Pinpoint the cell where the given text exists, returning its (x, y) midpoint coordinate. 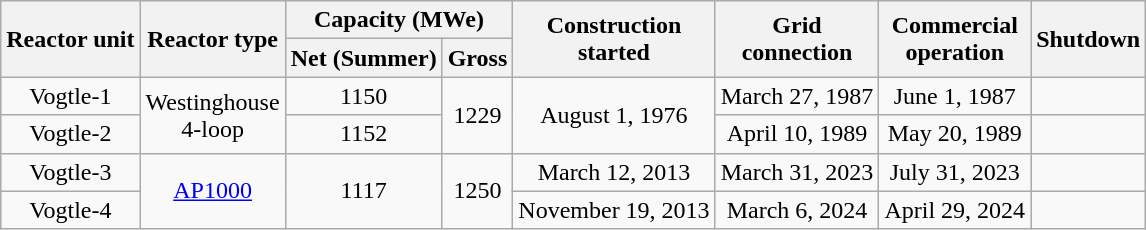
April 10, 1989 (797, 134)
November 19, 2013 (614, 210)
Vogtle-1 (70, 96)
Constructionstarted (614, 39)
1250 (478, 191)
Gross (478, 58)
1152 (364, 134)
Net (Summer) (364, 58)
April 29, 2024 (955, 210)
Vogtle-2 (70, 134)
Commercialoperation (955, 39)
AP1000 (212, 191)
1229 (478, 115)
Reactor type (212, 39)
March 27, 1987 (797, 96)
1150 (364, 96)
July 31, 2023 (955, 172)
Gridconnection (797, 39)
Shutdown (1088, 39)
March 12, 2013 (614, 172)
1117 (364, 191)
June 1, 1987 (955, 96)
March 6, 2024 (797, 210)
Capacity (MWe) (399, 20)
Vogtle-4 (70, 210)
August 1, 1976 (614, 115)
Vogtle-3 (70, 172)
Westinghouse4-loop (212, 115)
March 31, 2023 (797, 172)
Reactor unit (70, 39)
May 20, 1989 (955, 134)
